Output the [x, y] coordinate of the center of the cell containing the given text.  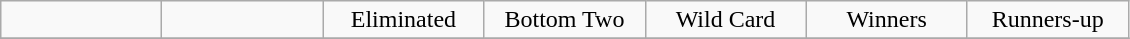
Wild Card [726, 20]
Bottom Two [564, 20]
Winners [886, 20]
Runners-up [1048, 20]
Eliminated [404, 20]
